For the text-containing cell, return its midpoint in (X, Y) coordinate format. 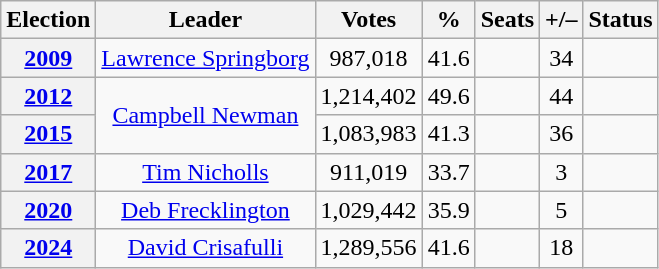
2015 (48, 134)
2017 (48, 172)
911,019 (368, 172)
Tim Nicholls (206, 172)
41.3 (448, 134)
2012 (48, 96)
44 (562, 96)
Status (620, 20)
987,018 (368, 58)
5 (562, 210)
36 (562, 134)
David Crisafulli (206, 248)
35.9 (448, 210)
2020 (48, 210)
Deb Frecklington (206, 210)
Votes (368, 20)
49.6 (448, 96)
3 (562, 172)
+/– (562, 20)
18 (562, 248)
Seats (507, 20)
2009 (48, 58)
1,029,442 (368, 210)
% (448, 20)
2024 (48, 248)
1,289,556 (368, 248)
33.7 (448, 172)
1,214,402 (368, 96)
Leader (206, 20)
Lawrence Springborg (206, 58)
34 (562, 58)
Campbell Newman (206, 115)
1,083,983 (368, 134)
Election (48, 20)
